Identify which cell holds the provided text, then report its (x, y) central coordinate. 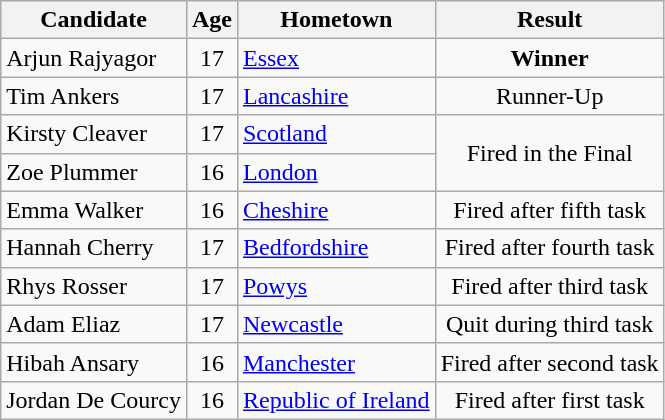
Hannah Cherry (94, 248)
Cheshire (336, 210)
Fired in the Final (550, 153)
Adam Eliaz (94, 324)
Emma Walker (94, 210)
Hibah Ansary (94, 362)
Essex (336, 58)
Quit during third task (550, 324)
Winner (550, 58)
Bedfordshire (336, 248)
Fired after first task (550, 400)
Result (550, 20)
London (336, 172)
Manchester (336, 362)
Fired after fifth task (550, 210)
Republic of Ireland (336, 400)
Arjun Rajyagor (94, 58)
Tim Ankers (94, 96)
Lancashire (336, 96)
Fired after fourth task (550, 248)
Age (212, 20)
Scotland (336, 134)
Powys (336, 286)
Fired after second task (550, 362)
Runner-Up (550, 96)
Candidate (94, 20)
Hometown (336, 20)
Fired after third task (550, 286)
Newcastle (336, 324)
Jordan De Courcy (94, 400)
Kirsty Cleaver (94, 134)
Zoe Plummer (94, 172)
Rhys Rosser (94, 286)
